Detect which cell encompasses the target text, then output its [X, Y] center coordinate. 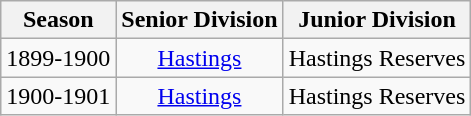
1899-1900 [58, 58]
1900-1901 [58, 96]
Junior Division [377, 20]
Senior Division [200, 20]
Season [58, 20]
